Provide the [x, y] coordinate of the cell's center where the given text is located.  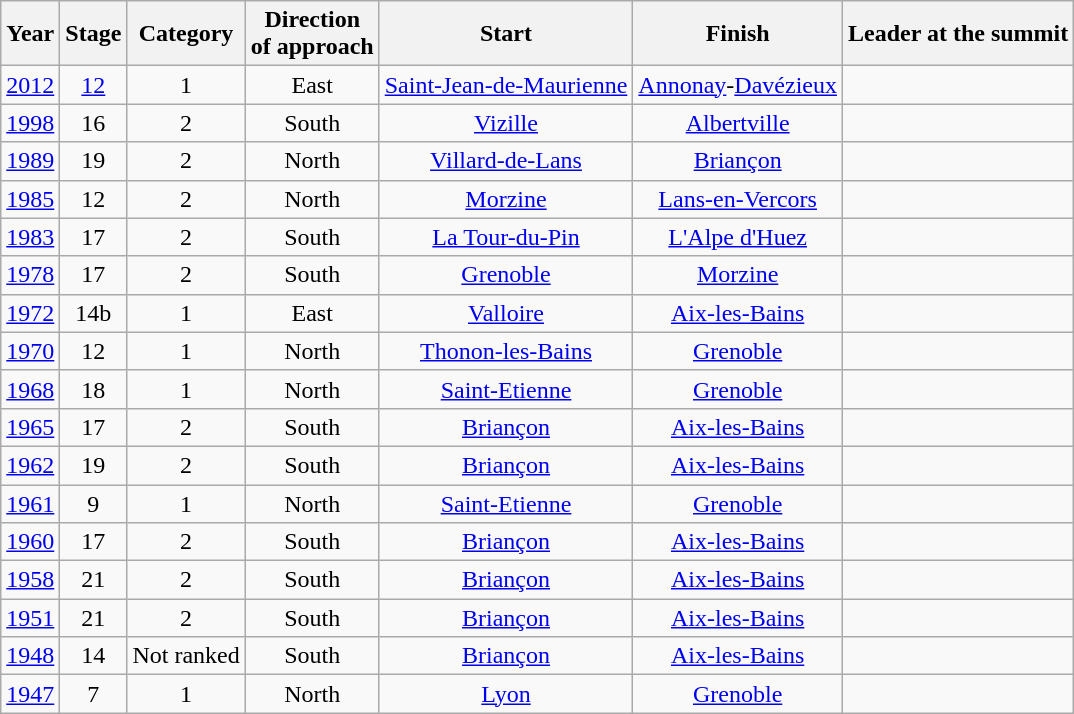
1972 [30, 313]
Start [506, 34]
1968 [30, 389]
14 [94, 656]
18 [94, 389]
14b [94, 313]
7 [94, 694]
Saint-Jean-de-Maurienne [506, 85]
1948 [30, 656]
1983 [30, 237]
1962 [30, 465]
1985 [30, 199]
Directionof approach [312, 34]
Year [30, 34]
Category [186, 34]
Albertville [738, 123]
1961 [30, 503]
Valloire [506, 313]
1951 [30, 618]
1958 [30, 580]
1965 [30, 427]
Vizille [506, 123]
L'Alpe d'Huez [738, 237]
9 [94, 503]
Leader at the summit [958, 34]
1960 [30, 542]
Stage [94, 34]
Villard-de-Lans [506, 161]
Lans-en-Vercors [738, 199]
Thonon-les-Bains [506, 351]
16 [94, 123]
Lyon [506, 694]
La Tour-du-Pin [506, 237]
Finish [738, 34]
1947 [30, 694]
Annonay-Davézieux [738, 85]
2012 [30, 85]
1970 [30, 351]
1998 [30, 123]
Not ranked [186, 656]
1978 [30, 275]
1989 [30, 161]
